Capture the cell that displays the provided text and extract its (x, y) central coordinate. 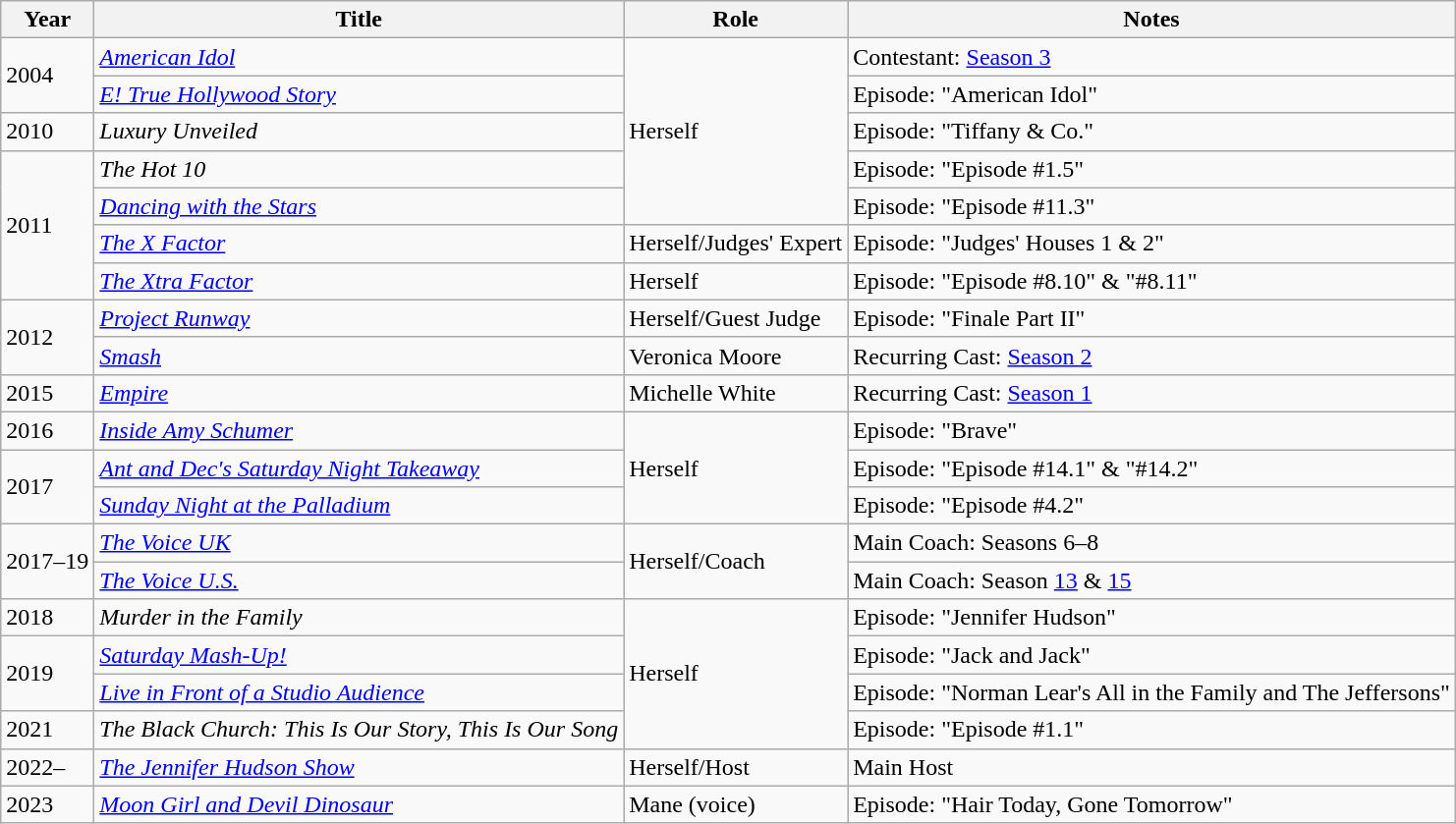
The Xtra Factor (360, 281)
Herself/Judges' Expert (736, 244)
Michelle White (736, 393)
Recurring Cast: Season 2 (1151, 356)
Main Coach: Seasons 6–8 (1151, 543)
Episode: "Brave" (1151, 430)
The X Factor (360, 244)
The Hot 10 (360, 169)
Luxury Unveiled (360, 132)
2015 (47, 393)
American Idol (360, 57)
Herself/Host (736, 767)
The Voice UK (360, 543)
Veronica Moore (736, 356)
Episode: "Tiffany & Co." (1151, 132)
2017–19 (47, 562)
Episode: "Finale Part II" (1151, 318)
The Voice U.S. (360, 580)
The Black Church: This Is Our Story, This Is Our Song (360, 730)
The Jennifer Hudson Show (360, 767)
Herself/Coach (736, 562)
Episode: "Hair Today, Gone Tomorrow" (1151, 804)
2017 (47, 487)
Herself/Guest Judge (736, 318)
Moon Girl and Devil Dinosaur (360, 804)
Episode: "Episode #1.5" (1151, 169)
2021 (47, 730)
Year (47, 20)
Episode: "Episode #14.1" & "#14.2" (1151, 468)
Role (736, 20)
2016 (47, 430)
E! True Hollywood Story (360, 94)
Episode: "Episode #11.3" (1151, 206)
2022– (47, 767)
Ant and Dec's Saturday Night Takeaway (360, 468)
Contestant: Season 3 (1151, 57)
Empire (360, 393)
Sunday Night at the Palladium (360, 506)
Main Host (1151, 767)
Episode: "Episode #8.10" & "#8.11" (1151, 281)
Episode: "Episode #1.1" (1151, 730)
2010 (47, 132)
Episode: "Norman Lear's All in the Family and The Jeffersons" (1151, 692)
Inside Amy Schumer (360, 430)
2012 (47, 337)
2018 (47, 618)
Notes (1151, 20)
2004 (47, 76)
Episode: "Jennifer Hudson" (1151, 618)
Title (360, 20)
Recurring Cast: Season 1 (1151, 393)
2023 (47, 804)
Main Coach: Season 13 & 15 (1151, 580)
Episode: "Episode #4.2" (1151, 506)
2019 (47, 674)
Mane (voice) (736, 804)
Dancing with the Stars (360, 206)
Murder in the Family (360, 618)
Saturday Mash-Up! (360, 655)
Live in Front of a Studio Audience (360, 692)
Project Runway (360, 318)
Episode: "Jack and Jack" (1151, 655)
Episode: "American Idol" (1151, 94)
2011 (47, 225)
Episode: "Judges' Houses 1 & 2" (1151, 244)
Smash (360, 356)
